Search for the cell housing the specified text and yield its (x, y) center coordinate. 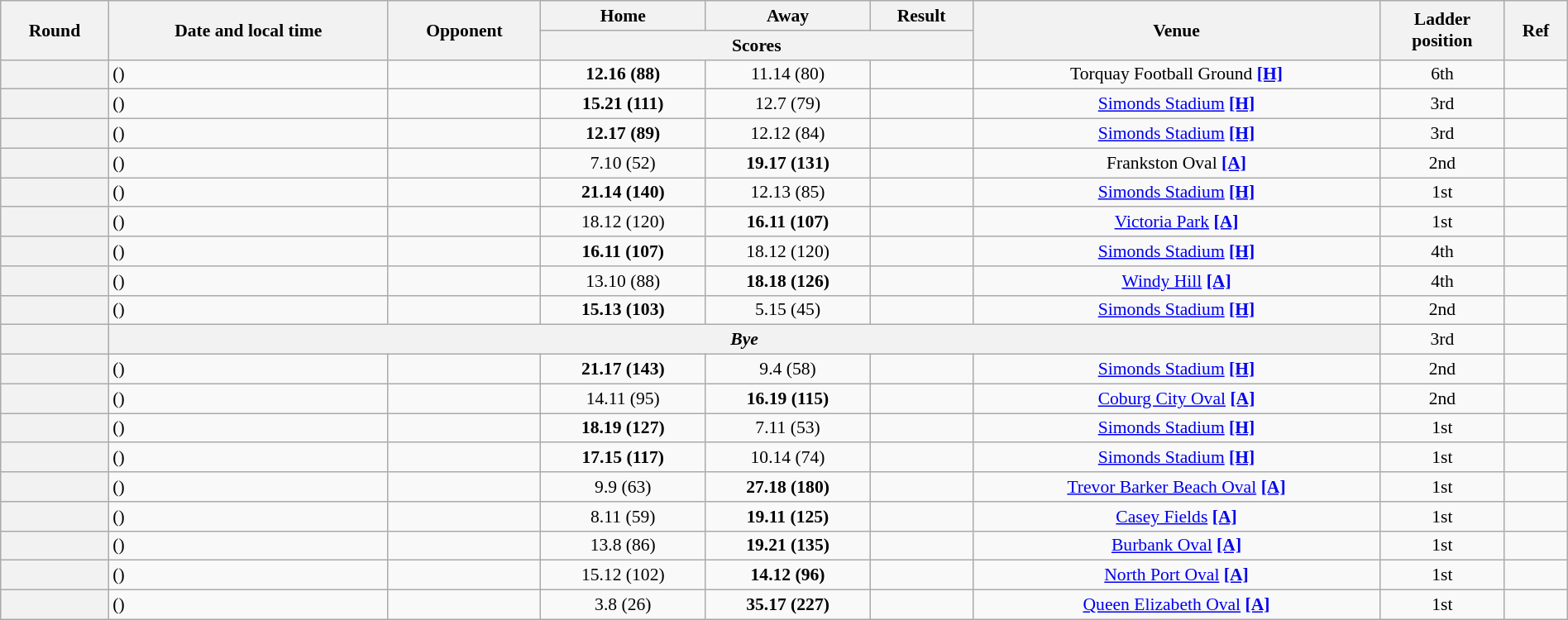
North Port Oval [A] (1176, 575)
Torquay Football Ground [H] (1176, 74)
9.9 (63) (624, 487)
Date and local time (248, 30)
12.7 (79) (787, 104)
19.11 (125) (787, 517)
Home (624, 16)
Coburg City Oval [A] (1176, 398)
7.11 (53) (787, 428)
Result (921, 16)
5.15 (45) (787, 310)
Scores (757, 45)
15.21 (111) (624, 104)
10.14 (74) (787, 458)
18.18 (126) (787, 281)
12.13 (85) (787, 193)
17.15 (117) (624, 458)
14.11 (95) (624, 398)
12.16 (88) (624, 74)
27.18 (180) (787, 487)
Round (55, 30)
Opponent (464, 30)
6th (1442, 74)
15.12 (102) (624, 575)
19.17 (131) (787, 163)
Away (787, 16)
16.19 (115) (787, 398)
Frankston Oval [A] (1176, 163)
Casey Fields [A] (1176, 517)
Bye (744, 340)
11.14 (80) (787, 74)
13.10 (88) (624, 281)
8.11 (59) (624, 517)
35.17 (227) (787, 605)
Windy Hill [A] (1176, 281)
21.14 (140) (624, 193)
12.17 (89) (624, 134)
21.17 (143) (624, 370)
13.8 (86) (624, 546)
12.12 (84) (787, 134)
15.13 (103) (624, 310)
Trevor Barker Beach Oval [A] (1176, 487)
18.19 (127) (624, 428)
7.10 (52) (624, 163)
19.21 (135) (787, 546)
Venue (1176, 30)
Ref (1536, 30)
9.4 (58) (787, 370)
Burbank Oval [A] (1176, 546)
3.8 (26) (624, 605)
Victoria Park [A] (1176, 222)
Ladderposition (1442, 30)
Queen Elizabeth Oval [A] (1176, 605)
14.12 (96) (787, 575)
